From the cell containing the given text, extract its center point as (X, Y) coordinate. 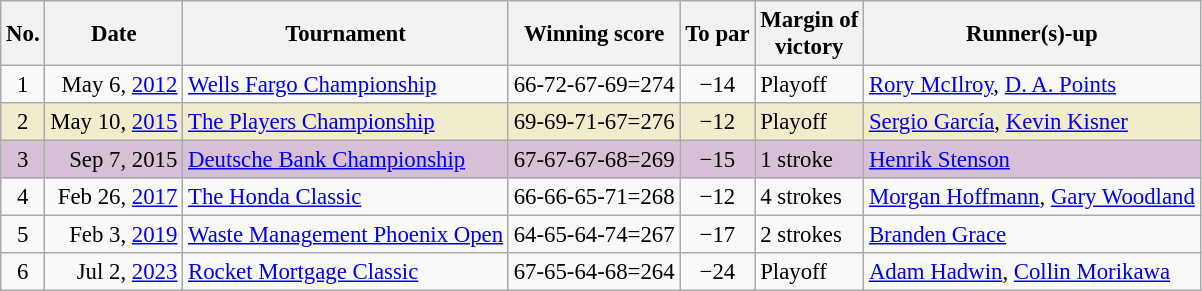
69-69-71-67=276 (594, 122)
−14 (718, 85)
4 (23, 197)
67-67-67-68=269 (594, 160)
Henrik Stenson (1032, 160)
Deutsche Bank Championship (346, 160)
Morgan Hoffmann, Gary Woodland (1032, 197)
2 strokes (810, 235)
66-72-67-69=274 (594, 85)
Date (114, 34)
Margin ofvictory (810, 34)
May 10, 2015 (114, 122)
The Players Championship (346, 122)
Waste Management Phoenix Open (346, 235)
Branden Grace (1032, 235)
No. (23, 34)
Feb 26, 2017 (114, 197)
Sep 7, 2015 (114, 160)
66-66-65-71=268 (594, 197)
Feb 3, 2019 (114, 235)
Rory McIlroy, D. A. Points (1032, 85)
The Honda Classic (346, 197)
2 (23, 122)
To par (718, 34)
Wells Fargo Championship (346, 85)
Runner(s)-up (1032, 34)
Winning score (594, 34)
−17 (718, 235)
Tournament (346, 34)
3 (23, 160)
May 6, 2012 (114, 85)
1 (23, 85)
64-65-64-74=267 (594, 235)
4 strokes (810, 197)
Sergio García, Kevin Kisner (1032, 122)
1 stroke (810, 160)
−15 (718, 160)
5 (23, 235)
